Search for the cell housing the specified text and yield its [x, y] center coordinate. 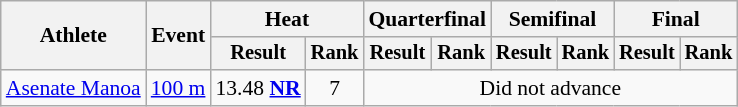
Did not advance [550, 88]
Final [676, 19]
Asenate Manoa [74, 88]
13.48 NR [258, 88]
Semifinal [552, 19]
Quarterfinal [427, 19]
Heat [286, 19]
Event [178, 36]
100 m [178, 88]
7 [335, 88]
Athlete [74, 36]
